Identify which cell holds the provided text, then report its (x, y) central coordinate. 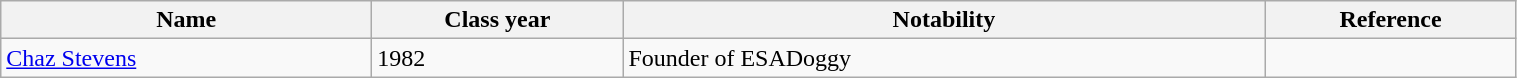
1982 (498, 58)
Name (186, 20)
Class year (498, 20)
Founder of ESADoggy (944, 58)
Chaz Stevens (186, 58)
Reference (1390, 20)
Notability (944, 20)
